Capture the cell that displays the provided text and extract its (x, y) central coordinate. 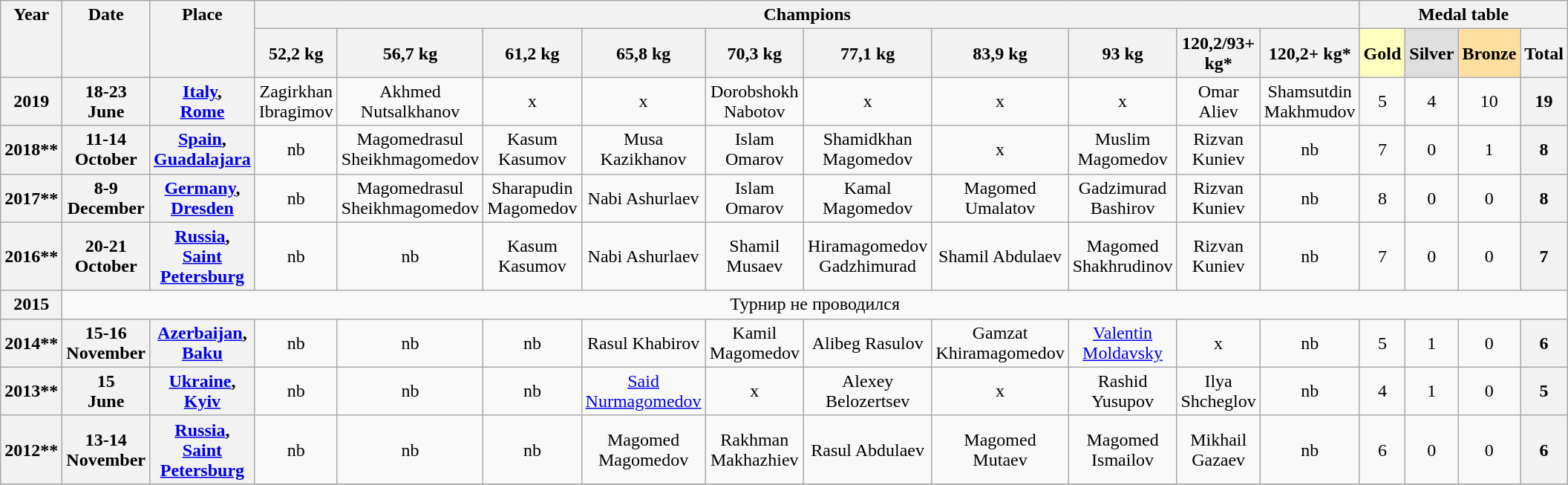
18-23June (106, 101)
Gamzat Khiramagomedov (1000, 343)
Kamil Magomedov (754, 343)
83,9 kg (1000, 53)
2016** (31, 256)
Турнир не проводился (815, 305)
2014** (31, 343)
77,1 kg (867, 53)
Champions (807, 15)
20-21October (106, 256)
Rakhman Makhazhiev (754, 449)
Hiramagomedov Gadzhimurad (867, 256)
Magomed Ismailov (1123, 449)
Azerbaijan,Baku (203, 343)
2012** (31, 449)
Ilya Shcheglov (1218, 391)
Gadzimurad Bashirov (1123, 198)
Magomed Magomedov (643, 449)
Alibeg Rasulov (867, 343)
Said Nurmagomedov (643, 391)
Silver (1431, 53)
Shamil Musaev (754, 256)
Sharapudin Magomedov (532, 198)
13-14November (106, 449)
2018** (31, 150)
Place (203, 39)
Valentin Moldavsky (1123, 343)
2013** (31, 391)
Dorobshokh Nabotov (754, 101)
120,2+ kg* (1310, 53)
Alexey Belozertsev (867, 391)
10 (1489, 101)
Shamidkhan Magomedov (867, 150)
2019 (31, 101)
Shamil Abdulaev (1000, 256)
2017** (31, 198)
19 (1544, 101)
Magomed Mutaev (1000, 449)
70,3 kg (754, 53)
Mikhail Gazaev (1218, 449)
2015 (31, 305)
Magomed Umalatov (1000, 198)
Akhmed Nutsalkhanov (410, 101)
Zagirkhan Ibragimov (295, 101)
Omar Aliev (1218, 101)
Total (1544, 53)
Rasul Abdulaev (867, 449)
8-9December (106, 198)
Musa Kazikhanov (643, 150)
Ukraine,Kyiv (203, 391)
Kamal Magomedov (867, 198)
Germany,Dresden (203, 198)
Italy,Rome (203, 101)
56,7 kg (410, 53)
Spain,Guadalajara (203, 150)
Rashid Yusupov (1123, 391)
Magomed Shakhrudinov (1123, 256)
Gold (1382, 53)
93 kg (1123, 53)
Shamsutdin Makhmudov (1310, 101)
61,2 kg (532, 53)
Bronze (1489, 53)
Year (31, 39)
11-14October (106, 150)
Rasul Khabirov (643, 343)
65,8 kg (643, 53)
120,2/93+ kg* (1218, 53)
52,2 kg (295, 53)
15June (106, 391)
15-16November (106, 343)
Date (106, 39)
Muslim Magomedov (1123, 150)
Medal table (1463, 15)
